Output the (x, y) coordinate of the center of the cell containing the given text.  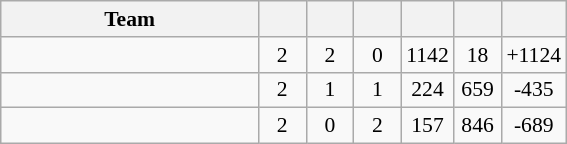
659 (478, 90)
Team (130, 19)
+1124 (534, 55)
224 (427, 90)
1142 (427, 55)
157 (427, 126)
-435 (534, 90)
-689 (534, 126)
18 (478, 55)
846 (478, 126)
